Detect which cell encompasses the target text, then output its [X, Y] center coordinate. 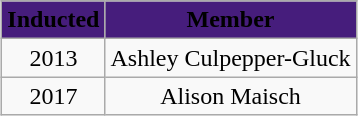
2017 [54, 96]
Inducted [54, 20]
Ashley Culpepper-Gluck [230, 58]
2013 [54, 58]
Alison Maisch [230, 96]
Member [230, 20]
